Provide the [x, y] coordinate of the cell's center where the given text is located.  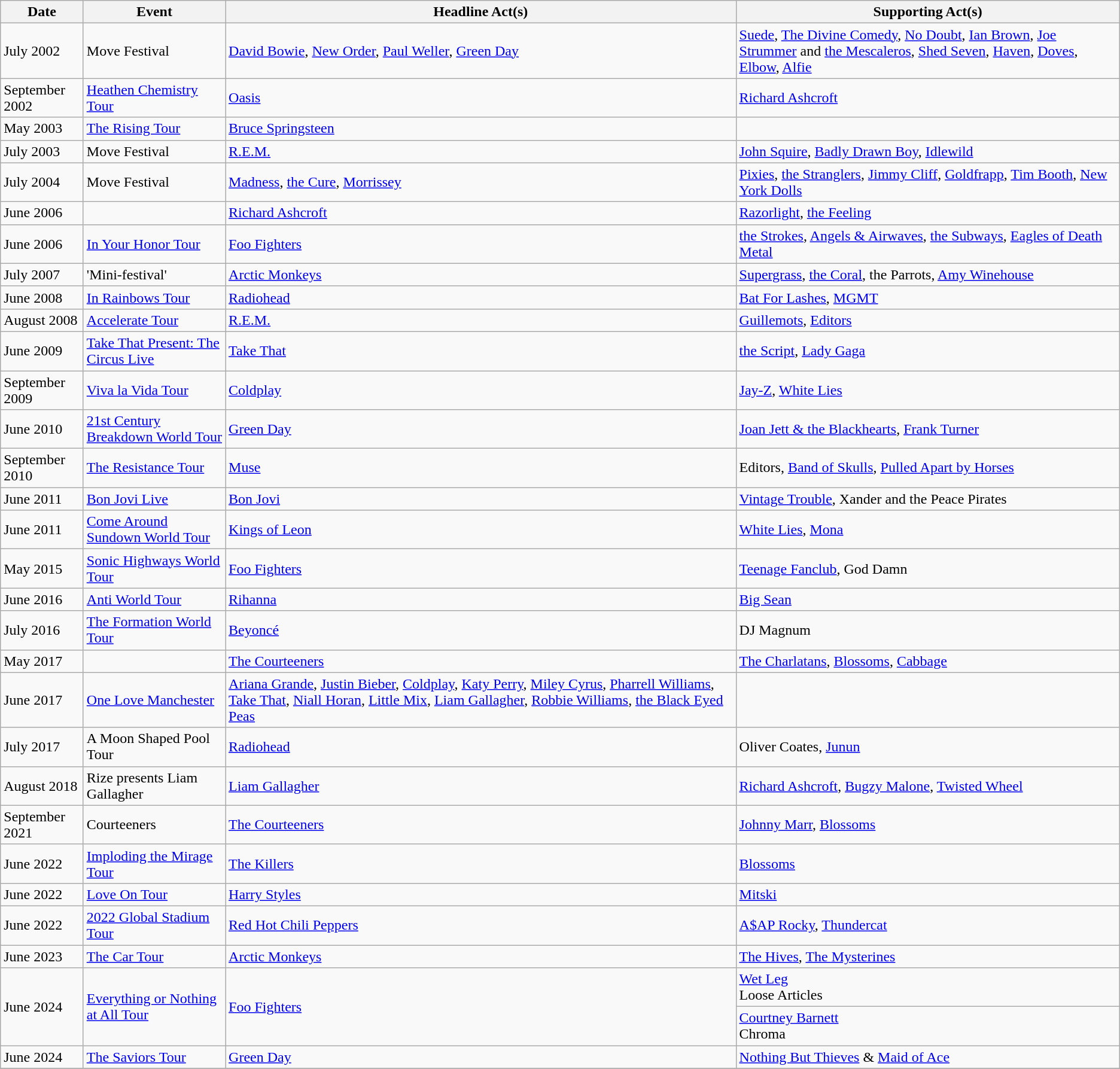
Heathen Chemistry Tour [154, 98]
Harry Styles [481, 894]
June 2008 [42, 297]
Vintage Trouble, Xander and the Peace Pirates [927, 499]
The Rising Tour [154, 129]
Headline Act(s) [481, 12]
June 2023 [42, 957]
David Bowie, New Order, Paul Weller, Green Day [481, 51]
Take That [481, 351]
Suede, The Divine Comedy, No Doubt, Ian Brown, Joe Strummer and the Mescaleros, Shed Seven, Haven, Doves, Elbow, Alfie [927, 51]
August 2018 [42, 786]
Imploding the Mirage Tour [154, 864]
September 2010 [42, 468]
Bon Jovi [481, 499]
White Lies, Mona [927, 530]
Wet LegLoose Articles [927, 987]
A$AP Rocky, Thundercat [927, 925]
Accelerate Tour [154, 320]
September 2002 [42, 98]
Muse [481, 468]
Joan Jett & the Blackhearts, Frank Turner [927, 430]
Jay-Z, White Lies [927, 390]
Guillemots, Editors [927, 320]
Red Hot Chili Peppers [481, 925]
Courteeners [154, 824]
Rihanna [481, 599]
The Hives, The Mysterines [927, 957]
May 2003 [42, 129]
The Charlatans, Blossoms, Cabbage [927, 661]
Mitski [927, 894]
Blossoms [927, 864]
21st Century Breakdown World Tour [154, 430]
May 2015 [42, 568]
Coldplay [481, 390]
Event [154, 12]
Liam Gallagher [481, 786]
the Strokes, Angels & Airwaves, the Subways, Eagles of Death Metal [927, 244]
Rize presents Liam Gallagher [154, 786]
Date [42, 12]
Razorlight, the Feeling [927, 213]
June 2016 [42, 599]
'Mini-festival' [154, 275]
The Formation World Tour [154, 631]
July 2003 [42, 151]
Oasis [481, 98]
July 2017 [42, 747]
July 2007 [42, 275]
August 2008 [42, 320]
Richard Ashcroft, Bugzy Malone, Twisted Wheel [927, 786]
June 2017 [42, 700]
The Saviors Tour [154, 1057]
The Car Tour [154, 957]
September 2021 [42, 824]
Love On Tour [154, 894]
Viva la Vida Tour [154, 390]
One Love Manchester [154, 700]
Sonic Highways World Tour [154, 568]
July 2002 [42, 51]
the Script, Lady Gaga [927, 351]
Supporting Act(s) [927, 12]
Madness, the Cure, Morrissey [481, 182]
Pixies, the Stranglers, Jimmy Cliff, Goldfrapp, Tim Booth, New York Dolls [927, 182]
Bruce Springsteen [481, 129]
July 2016 [42, 631]
Everything or Nothing at All Tour [154, 1007]
Editors, Band of Skulls, Pulled Apart by Horses [927, 468]
John Squire, Badly Drawn Boy, Idlewild [927, 151]
The Resistance Tour [154, 468]
Teenage Fanclub, God Damn [927, 568]
Oliver Coates, Junun [927, 747]
Nothing But Thieves & Maid of Ace [927, 1057]
Take That Present: The Circus Live [154, 351]
Bat For Lashes, MGMT [927, 297]
DJ Magnum [927, 631]
May 2017 [42, 661]
June 2009 [42, 351]
2022 Global Stadium Tour [154, 925]
June 2010 [42, 430]
Johnny Marr, Blossoms [927, 824]
Bon Jovi Live [154, 499]
The Killers [481, 864]
Courtney BarnettChroma [927, 1027]
Beyoncé [481, 631]
In Rainbows Tour [154, 297]
Come Around Sundown World Tour [154, 530]
July 2004 [42, 182]
Supergrass, the Coral, the Parrots, Amy Winehouse [927, 275]
A Moon Shaped Pool Tour [154, 747]
Kings of Leon [481, 530]
September 2009 [42, 390]
Big Sean [927, 599]
In Your Honor Tour [154, 244]
Anti World Tour [154, 599]
